Return [x, y] of the center of cell containing provided text 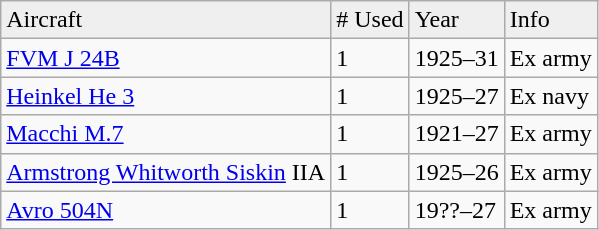
Armstrong Whitworth Siskin IIA [166, 172]
Ex navy [550, 96]
1925–31 [456, 58]
Macchi M.7 [166, 134]
1925–27 [456, 96]
FVM J 24B [166, 58]
# Used [370, 20]
Info [550, 20]
Aircraft [166, 20]
19??–27 [456, 210]
1921–27 [456, 134]
Heinkel He 3 [166, 96]
Avro 504N [166, 210]
1925–26 [456, 172]
Year [456, 20]
